Extract the (x, y) coordinate from the center of the cell holding the provided text.  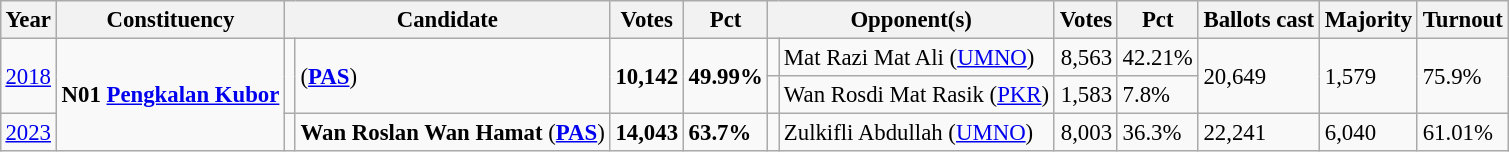
10,142 (646, 76)
Ballots cast (1258, 20)
Wan Rosdi Mat Rasik (PKR) (917, 95)
61.01% (1462, 133)
63.7% (726, 133)
Majority (1368, 20)
Zulkifli Abdullah (UMNO) (917, 133)
36.3% (1158, 133)
Wan Roslan Wan Hamat (PAS) (452, 133)
7.8% (1158, 95)
8,003 (1086, 133)
2018 (28, 76)
Year (28, 20)
Opponent(s) (911, 20)
1,579 (1368, 76)
49.99% (726, 76)
(PAS) (452, 76)
75.9% (1462, 76)
1,583 (1086, 95)
Mat Razi Mat Ali (UMNO) (917, 57)
8,563 (1086, 57)
N01 Pengkalan Kubor (170, 94)
2023 (28, 133)
Constituency (170, 20)
22,241 (1258, 133)
Candidate (448, 20)
Turnout (1462, 20)
20,649 (1258, 76)
14,043 (646, 133)
42.21% (1158, 57)
6,040 (1368, 133)
